Locate the cell with the specified text and output its [x, y] center coordinate. 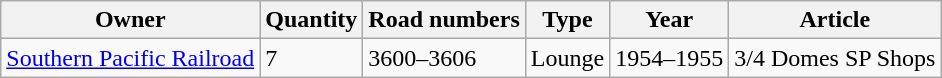
Article [835, 20]
Road numbers [444, 20]
3600–3606 [444, 58]
7 [312, 58]
3/4 Domes SP Shops [835, 58]
1954–1955 [670, 58]
Southern Pacific Railroad [130, 58]
Quantity [312, 20]
Owner [130, 20]
Lounge [567, 58]
Type [567, 20]
Year [670, 20]
